Locate the cell with the specified text and output its [X, Y] center coordinate. 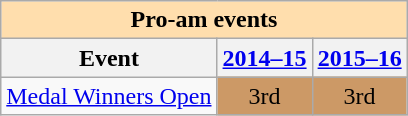
Event [109, 58]
Medal Winners Open [109, 96]
Pro-am events [204, 20]
2014–15 [264, 58]
2015–16 [360, 58]
